Identify which cell holds the provided text, then report its [X, Y] central coordinate. 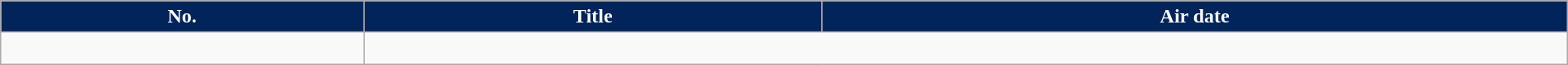
Title [593, 17]
No. [182, 17]
Air date [1194, 17]
